Identify which cell holds the provided text, then report its [x, y] central coordinate. 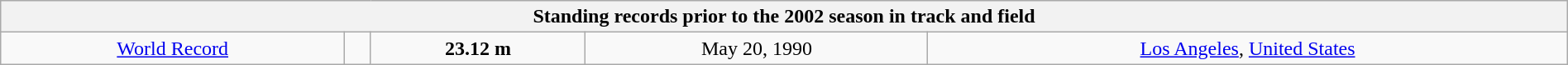
Los Angeles, United States [1247, 48]
Standing records prior to the 2002 season in track and field [784, 17]
World Record [173, 48]
23.12 m [478, 48]
May 20, 1990 [757, 48]
